Return [X, Y] of the center of cell containing provided text 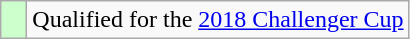
Qualified for the 2018 Challenger Cup [218, 20]
